For the text-containing cell, return its midpoint in (x, y) coordinate format. 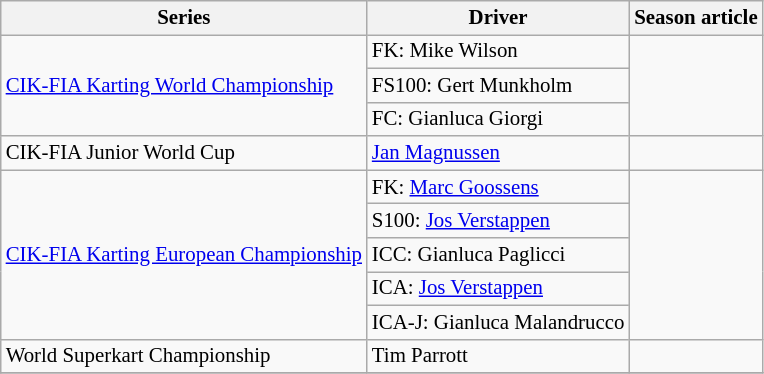
ICA-J: Gianluca Malandrucco (498, 322)
CIK-FIA Junior World Cup (184, 153)
CIK-FIA Karting World Championship (184, 85)
Season article (696, 18)
FK: Marc Goossens (498, 187)
World Superkart Championship (184, 356)
FK: Mike Wilson (498, 51)
ICC: Gianluca Paglicci (498, 255)
Series (184, 18)
FC: Gianluca Giorgi (498, 119)
CIK-FIA Karting European Championship (184, 254)
Driver (498, 18)
Jan Magnussen (498, 153)
S100: Jos Verstappen (498, 221)
FS100: Gert Munkholm (498, 85)
Tim Parrott (498, 356)
ICA: Jos Verstappen (498, 288)
